Find where the given text appears and provide that cell's center as (X, Y) coordinate. 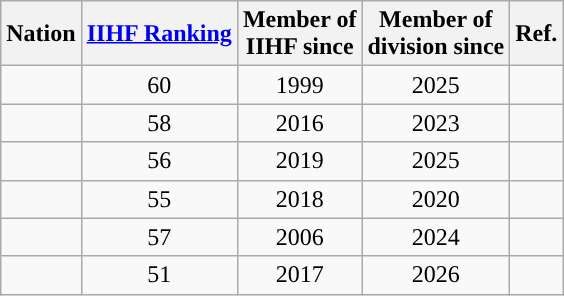
Ref. (536, 34)
2018 (300, 199)
Member ofdivision since (436, 34)
58 (159, 123)
2006 (300, 237)
2019 (300, 161)
1999 (300, 85)
55 (159, 199)
56 (159, 161)
2023 (436, 123)
Member ofIIHF since (300, 34)
Nation (41, 34)
60 (159, 85)
51 (159, 275)
2017 (300, 275)
2026 (436, 275)
2020 (436, 199)
57 (159, 237)
2024 (436, 237)
IIHF Ranking (159, 34)
2016 (300, 123)
